Provide the [X, Y] coordinate of the cell's center where the given text is located.  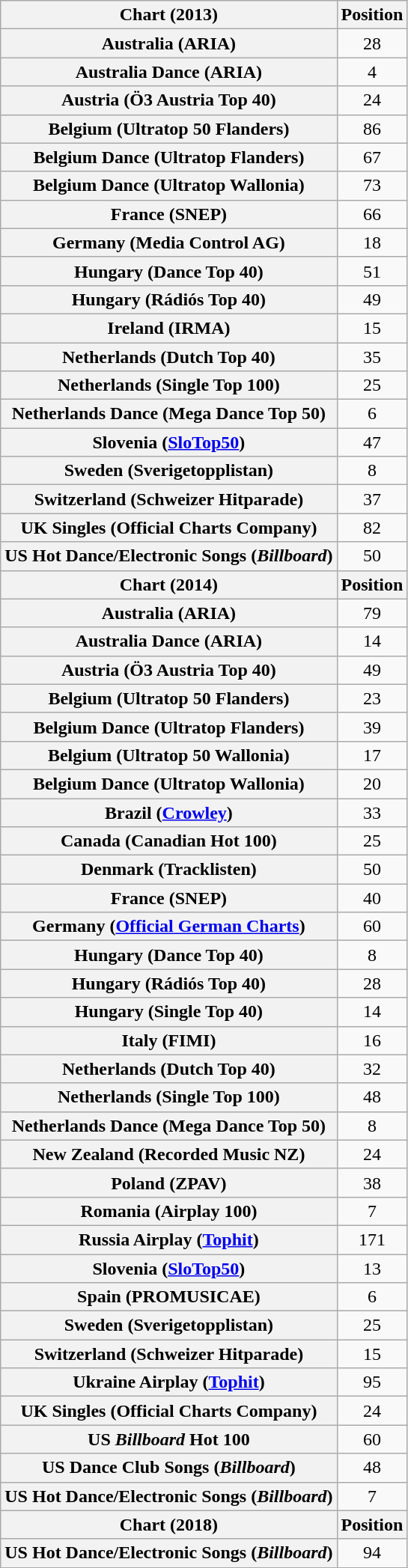
51 [372, 271]
171 [372, 1239]
47 [372, 442]
Chart (2013) [169, 15]
82 [372, 528]
67 [372, 157]
Chart (2014) [169, 585]
13 [372, 1269]
18 [372, 242]
79 [372, 613]
4 [372, 72]
23 [372, 698]
US Dance Club Songs (Billboard) [169, 1468]
73 [372, 186]
Ukraine Airplay (Tophit) [169, 1382]
Germany (Official German Charts) [169, 927]
32 [372, 1069]
94 [372, 1553]
20 [372, 784]
Germany (Media Control AG) [169, 242]
95 [372, 1382]
US Billboard Hot 100 [169, 1439]
39 [372, 727]
Brazil (Crowley) [169, 812]
66 [372, 214]
Poland (ZPAV) [169, 1183]
Ireland (IRMA) [169, 328]
Romania (Airplay 100) [169, 1211]
40 [372, 898]
35 [372, 357]
16 [372, 1040]
Denmark (Tracklisten) [169, 870]
New Zealand (Recorded Music NZ) [169, 1154]
Belgium (Ultratop 50 Wallonia) [169, 755]
38 [372, 1183]
Chart (2018) [169, 1525]
33 [372, 812]
Italy (FIMI) [169, 1040]
Canada (Canadian Hot 100) [169, 841]
37 [372, 499]
86 [372, 129]
Hungary (Single Top 40) [169, 1012]
Spain (PROMUSICAE) [169, 1297]
17 [372, 755]
Russia Airplay (Tophit) [169, 1239]
